Capture the cell that displays the provided text and extract its (X, Y) central coordinate. 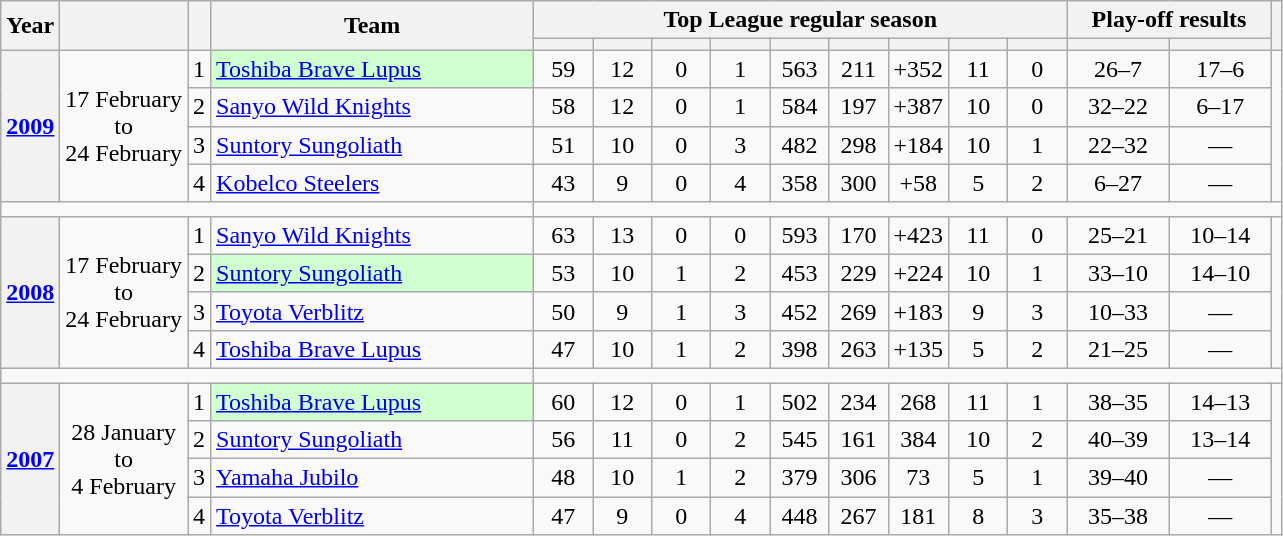
584 (800, 107)
Play-off results (1170, 20)
229 (858, 273)
398 (800, 349)
+183 (918, 311)
+387 (918, 107)
269 (858, 311)
8 (978, 516)
39–40 (1118, 478)
298 (858, 145)
Year (30, 26)
211 (858, 69)
197 (858, 107)
25–21 (1118, 235)
267 (858, 516)
10–33 (1118, 311)
48 (564, 478)
268 (918, 401)
453 (800, 273)
6–27 (1118, 183)
2008 (30, 292)
14–10 (1220, 273)
+135 (918, 349)
38–35 (1118, 401)
300 (858, 183)
448 (800, 516)
50 (564, 311)
482 (800, 145)
63 (564, 235)
13 (622, 235)
306 (858, 478)
502 (800, 401)
+184 (918, 145)
263 (858, 349)
358 (800, 183)
13–14 (1220, 440)
234 (858, 401)
2009 (30, 126)
Top League regular season (800, 20)
170 (858, 235)
17–6 (1220, 69)
545 (800, 440)
28 Januaryto4 February (124, 458)
+224 (918, 273)
6–17 (1220, 107)
51 (564, 145)
58 (564, 107)
43 (564, 183)
21–25 (1118, 349)
2007 (30, 458)
563 (800, 69)
Yamaha Jubilo (372, 478)
593 (800, 235)
56 (564, 440)
Kobelco Steelers (372, 183)
22–32 (1118, 145)
161 (858, 440)
181 (918, 516)
Team (372, 26)
452 (800, 311)
32–22 (1118, 107)
379 (800, 478)
10–14 (1220, 235)
53 (564, 273)
+352 (918, 69)
73 (918, 478)
40–39 (1118, 440)
59 (564, 69)
60 (564, 401)
384 (918, 440)
+423 (918, 235)
14–13 (1220, 401)
35–38 (1118, 516)
+58 (918, 183)
26–7 (1118, 69)
33–10 (1118, 273)
